For the text-containing cell, return its midpoint in (x, y) coordinate format. 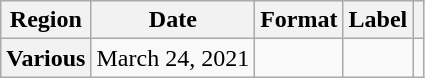
Label (378, 20)
Region (46, 20)
Format (299, 20)
Various (46, 58)
March 24, 2021 (173, 58)
Date (173, 20)
